Scan for the cell matching the given text and deliver its (X, Y) coordinate at center. 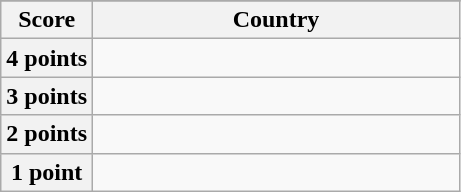
2 points (47, 134)
Country (276, 20)
3 points (47, 96)
1 point (47, 172)
Score (47, 20)
4 points (47, 58)
